Identify which cell holds the provided text, then report its (X, Y) central coordinate. 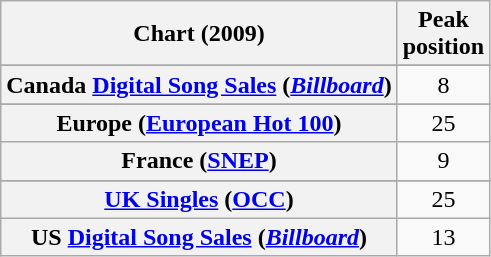
Chart (2009) (199, 34)
8 (443, 85)
US Digital Song Sales (Billboard) (199, 237)
9 (443, 161)
UK Singles (OCC) (199, 199)
13 (443, 237)
Peakposition (443, 34)
Canada Digital Song Sales (Billboard) (199, 85)
France (SNEP) (199, 161)
Europe (European Hot 100) (199, 123)
